Search for the cell housing the specified text and yield its [X, Y] center coordinate. 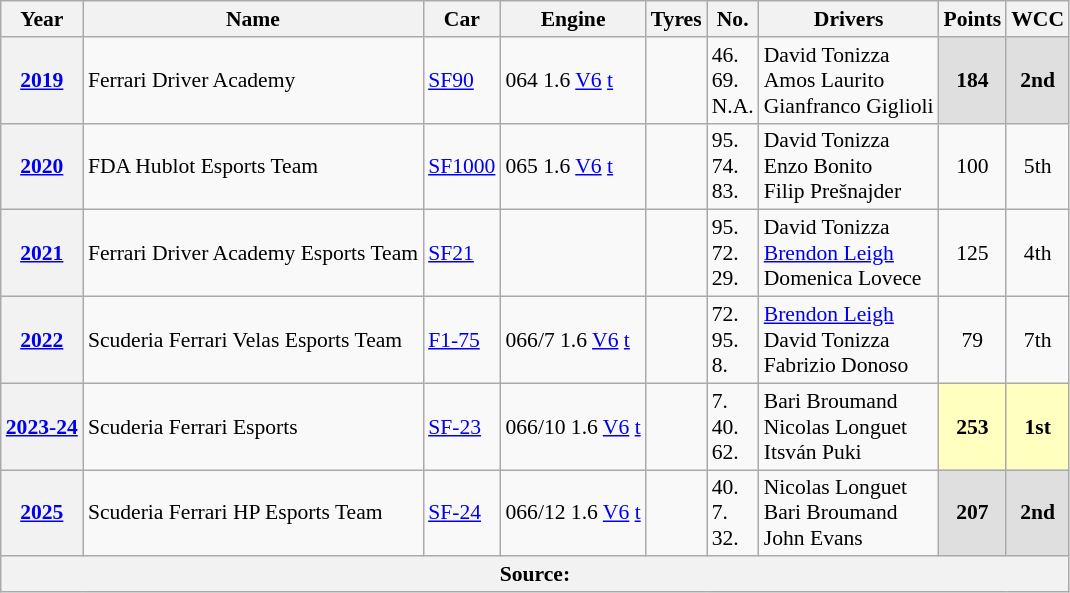
Points [973, 19]
Scuderia Ferrari HP Esports Team [253, 514]
SF21 [462, 254]
253 [973, 426]
F1-75 [462, 340]
2025 [42, 514]
7.40.62. [733, 426]
1st [1038, 426]
066/12 1.6 V6 t [572, 514]
2020 [42, 166]
066/10 1.6 V6 t [572, 426]
Engine [572, 19]
Year [42, 19]
207 [973, 514]
2019 [42, 80]
Brendon Leigh David Tonizza Fabrizio Donoso [849, 340]
184 [973, 80]
95.74.83. [733, 166]
Nicolas Longuet Bari Broumand John Evans [849, 514]
Scuderia Ferrari Esports [253, 426]
David Tonizza Amos Laurito Gianfranco Giglioli [849, 80]
Car [462, 19]
Bari Broumand Nicolas Longuet Itsván Puki [849, 426]
95.72.29. [733, 254]
David Tonizza Brendon Leigh Domenica Lovece [849, 254]
SF-23 [462, 426]
100 [973, 166]
2022 [42, 340]
2021 [42, 254]
2023-24 [42, 426]
SF-24 [462, 514]
SF90 [462, 80]
Ferrari Driver Academy [253, 80]
72.95.8. [733, 340]
5th [1038, 166]
40.7.32. [733, 514]
Name [253, 19]
4th [1038, 254]
WCC [1038, 19]
Tyres [676, 19]
Drivers [849, 19]
David Tonizza Enzo Bonito Filip Prešnajder [849, 166]
46.69.N.A. [733, 80]
79 [973, 340]
066/7 1.6 V6 t [572, 340]
7th [1038, 340]
065 1.6 V6 t [572, 166]
SF1000 [462, 166]
064 1.6 V6 t [572, 80]
FDA Hublot Esports Team [253, 166]
Scuderia Ferrari Velas Esports Team [253, 340]
Ferrari Driver Academy Esports Team [253, 254]
125 [973, 254]
Source: [535, 575]
No. [733, 19]
